Determine the [x, y] coordinate at the center of the cell enclosing the given text.  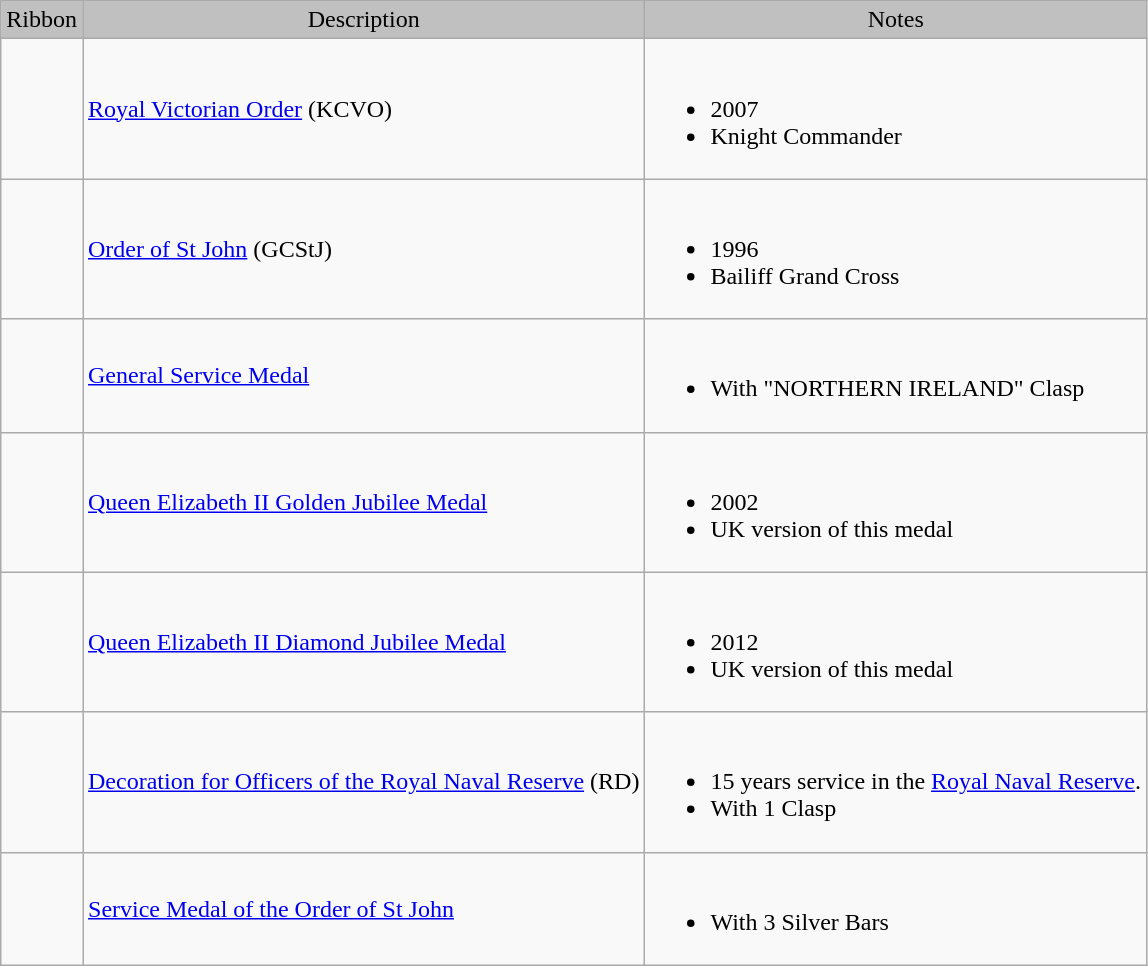
With "NORTHERN IRELAND" Clasp [896, 376]
1996Bailiff Grand Cross [896, 249]
Royal Victorian Order (KCVO) [363, 109]
With 3 Silver Bars [896, 908]
Queen Elizabeth II Diamond Jubilee Medal [363, 642]
General Service Medal [363, 376]
Order of St John (GCStJ) [363, 249]
15 years service in the Royal Naval Reserve.With 1 Clasp [896, 782]
Notes [896, 20]
Queen Elizabeth II Golden Jubilee Medal [363, 502]
2002UK version of this medal [896, 502]
Decoration for Officers of the Royal Naval Reserve (RD) [363, 782]
Service Medal of the Order of St John [363, 908]
Ribbon [42, 20]
2012UK version of this medal [896, 642]
2007Knight Commander [896, 109]
Description [363, 20]
